Return the (x, y) coordinate for the center point of the cell that contains the specified text.  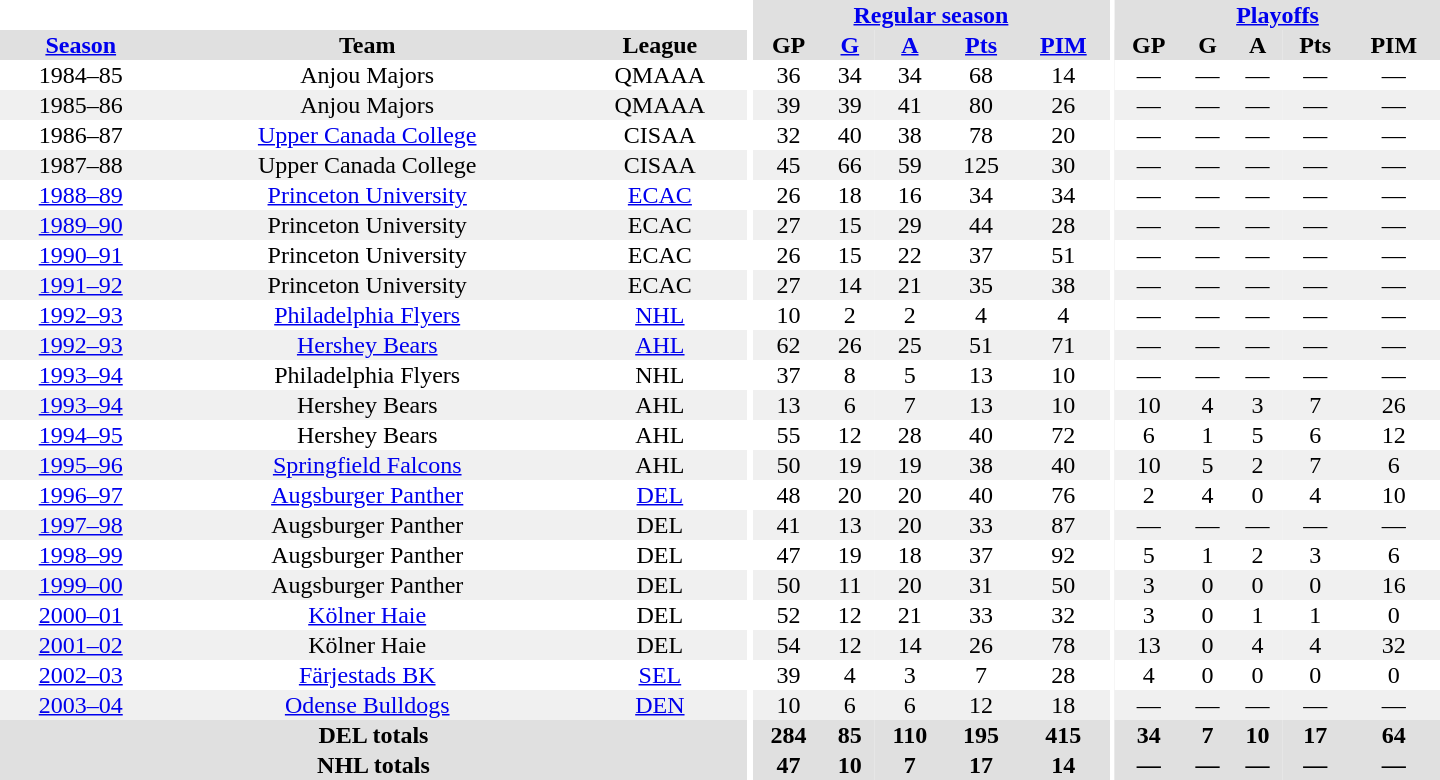
Odense Bulldogs (368, 705)
Regular season (930, 15)
1995–96 (81, 465)
Springfield Falcons (368, 465)
1999–00 (81, 585)
22 (910, 255)
2003–04 (81, 705)
62 (788, 345)
1987–88 (81, 165)
76 (1063, 495)
29 (910, 225)
64 (1394, 735)
1986–87 (81, 135)
DEL totals (374, 735)
1997–98 (81, 525)
80 (981, 105)
52 (788, 615)
415 (1063, 735)
SEL (660, 675)
36 (788, 75)
55 (788, 435)
72 (1063, 435)
45 (788, 165)
1988–89 (81, 195)
2000–01 (81, 615)
66 (850, 165)
11 (850, 585)
59 (910, 165)
31 (981, 585)
1991–92 (81, 285)
Season (81, 45)
NHL totals (374, 765)
110 (910, 735)
92 (1063, 555)
1994–95 (81, 435)
1996–97 (81, 495)
30 (1063, 165)
68 (981, 75)
44 (981, 225)
25 (910, 345)
54 (788, 645)
1990–91 (81, 255)
1998–99 (81, 555)
2001–02 (81, 645)
Färjestads BK (368, 675)
8 (850, 375)
87 (1063, 525)
195 (981, 735)
284 (788, 735)
125 (981, 165)
League (660, 45)
Team (368, 45)
35 (981, 285)
85 (850, 735)
1984–85 (81, 75)
DEN (660, 705)
2002–03 (81, 675)
71 (1063, 345)
1989–90 (81, 225)
Playoffs (1278, 15)
48 (788, 495)
1985–86 (81, 105)
